Return the (x, y) coordinate for the center point of the cell that contains the specified text.  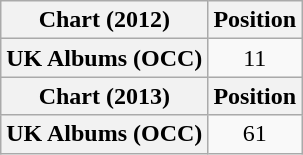
61 (255, 134)
Chart (2013) (104, 96)
11 (255, 58)
Chart (2012) (104, 20)
